For the text-containing cell, return its midpoint in [x, y] coordinate format. 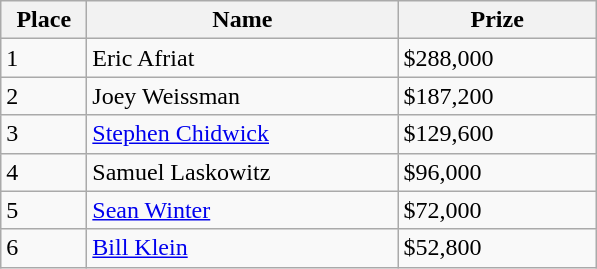
Place [44, 20]
$187,200 [498, 96]
Joey Weissman [242, 96]
$72,000 [498, 210]
$288,000 [498, 58]
5 [44, 210]
6 [44, 248]
$129,600 [498, 134]
$96,000 [498, 172]
Samuel Laskowitz [242, 172]
Sean Winter [242, 210]
Name [242, 20]
Prize [498, 20]
3 [44, 134]
Stephen Chidwick [242, 134]
Bill Klein [242, 248]
Eric Afriat [242, 58]
2 [44, 96]
4 [44, 172]
$52,800 [498, 248]
1 [44, 58]
